Detect which cell encompasses the target text, then output its (x, y) center coordinate. 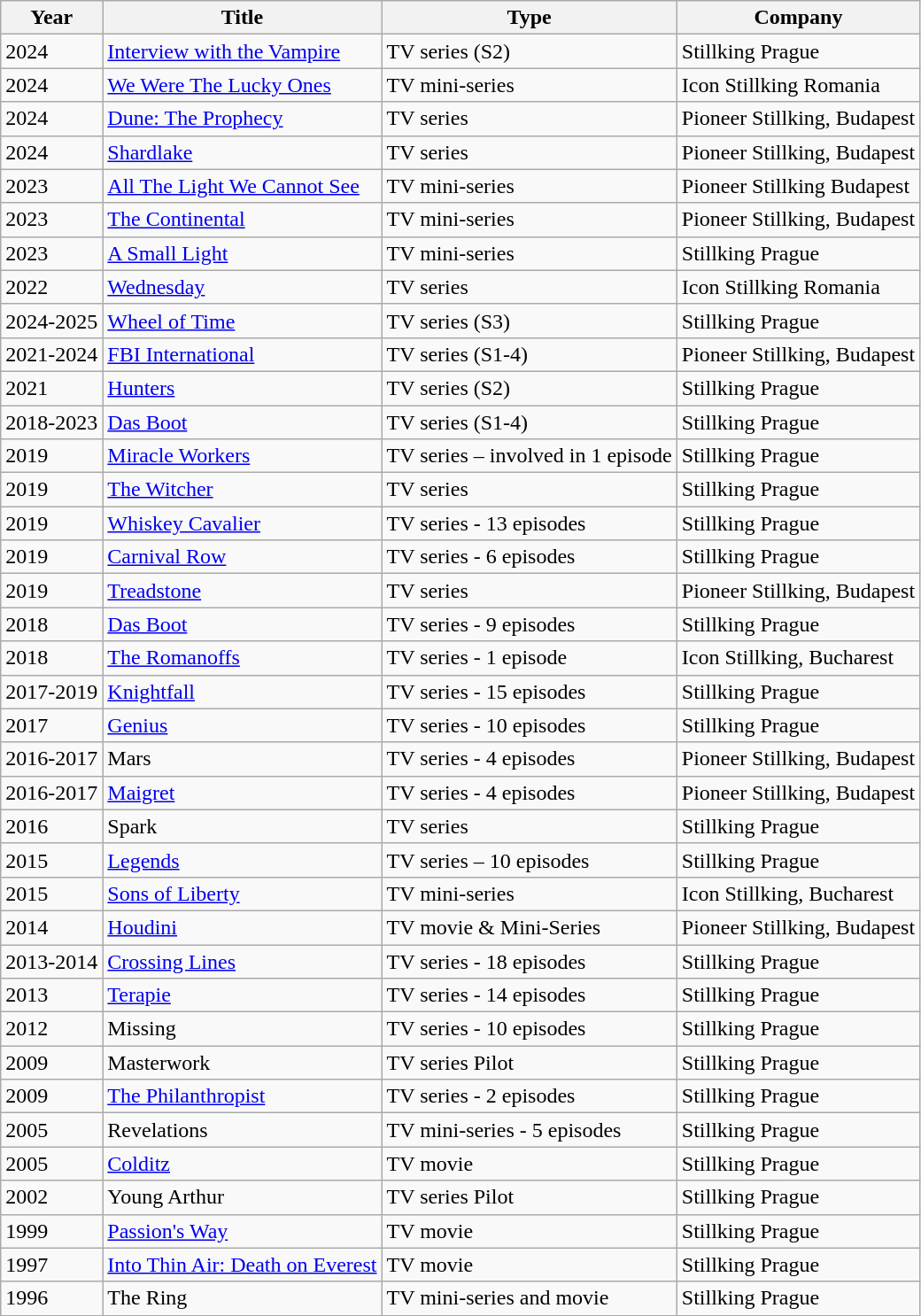
Dune: The Prophecy (243, 119)
TV series – involved in 1 episode (530, 456)
FBI International (243, 354)
Mars (243, 759)
2017 (51, 725)
Missing (243, 1029)
Whiskey Cavalier (243, 523)
2014 (51, 927)
Legends (243, 860)
TV series - 6 episodes (530, 557)
Terapie (243, 995)
TV series (S3) (530, 321)
Pioneer Stillking Budapest (798, 186)
TV mini-series and movie (530, 1298)
Young Arthur (243, 1197)
2016 (51, 826)
The Continental (243, 220)
1997 (51, 1265)
TV movie & Mini-Series (530, 927)
1996 (51, 1298)
2021-2024 (51, 354)
2012 (51, 1029)
Revelations (243, 1130)
TV series - 18 episodes (530, 961)
2018-2023 (51, 422)
Company (798, 18)
Hunters (243, 388)
TV series - 1 episode (530, 658)
TV series - 9 episodes (530, 624)
2013 (51, 995)
TV series - 2 episodes (530, 1096)
2024-2025 (51, 321)
TV series – 10 episodes (530, 860)
Sons of Liberty (243, 894)
Carnival Row (243, 557)
Shardlake (243, 152)
A Small Light (243, 253)
TV series - 14 episodes (530, 995)
Crossing Lines (243, 961)
2013-2014 (51, 961)
1999 (51, 1231)
The Ring (243, 1298)
Wheel of Time (243, 321)
Spark (243, 826)
The Witcher (243, 490)
The Philanthropist (243, 1096)
TV mini-series - 5 episodes (530, 1130)
TV series - 15 episodes (530, 692)
Year (51, 18)
All The Light We Cannot See (243, 186)
2002 (51, 1197)
Passion's Way (243, 1231)
Colditz (243, 1164)
Houdini (243, 927)
Knightfall (243, 692)
Wednesday (243, 287)
2017-2019 (51, 692)
Into Thin Air: Death on Everest (243, 1265)
Genius (243, 725)
Masterwork (243, 1063)
Maigret (243, 793)
Title (243, 18)
Miracle Workers (243, 456)
The Romanoffs (243, 658)
TV series - 13 episodes (530, 523)
2022 (51, 287)
Type (530, 18)
Interview with the Vampire (243, 51)
Treadstone (243, 591)
2021 (51, 388)
We Were The Lucky Ones (243, 85)
